Find where the given text appears and provide that cell's center as [X, Y] coordinate. 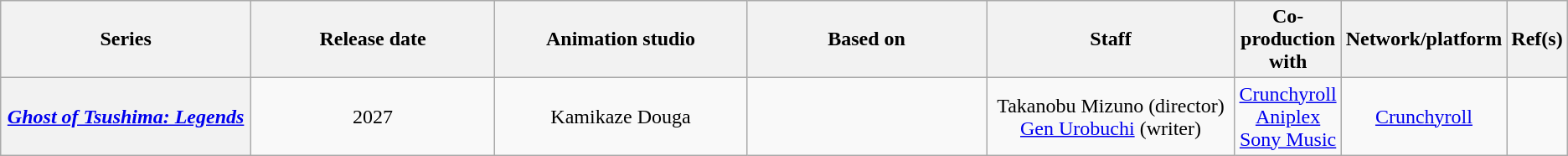
Network/platform [1424, 39]
Ghost of Tsushima: Legends [126, 117]
Animation studio [622, 39]
2027 [372, 117]
Ref(s) [1537, 39]
Kamikaze Douga [622, 117]
Based on [866, 39]
CrunchyrollAniplexSony Music [1288, 117]
Takanobu Mizuno (director)Gen Urobuchi (writer) [1111, 117]
Staff [1111, 39]
Co-production with [1288, 39]
Release date [372, 39]
Series [126, 39]
Crunchyroll [1424, 117]
